Search for the cell housing the specified text and yield its [x, y] center coordinate. 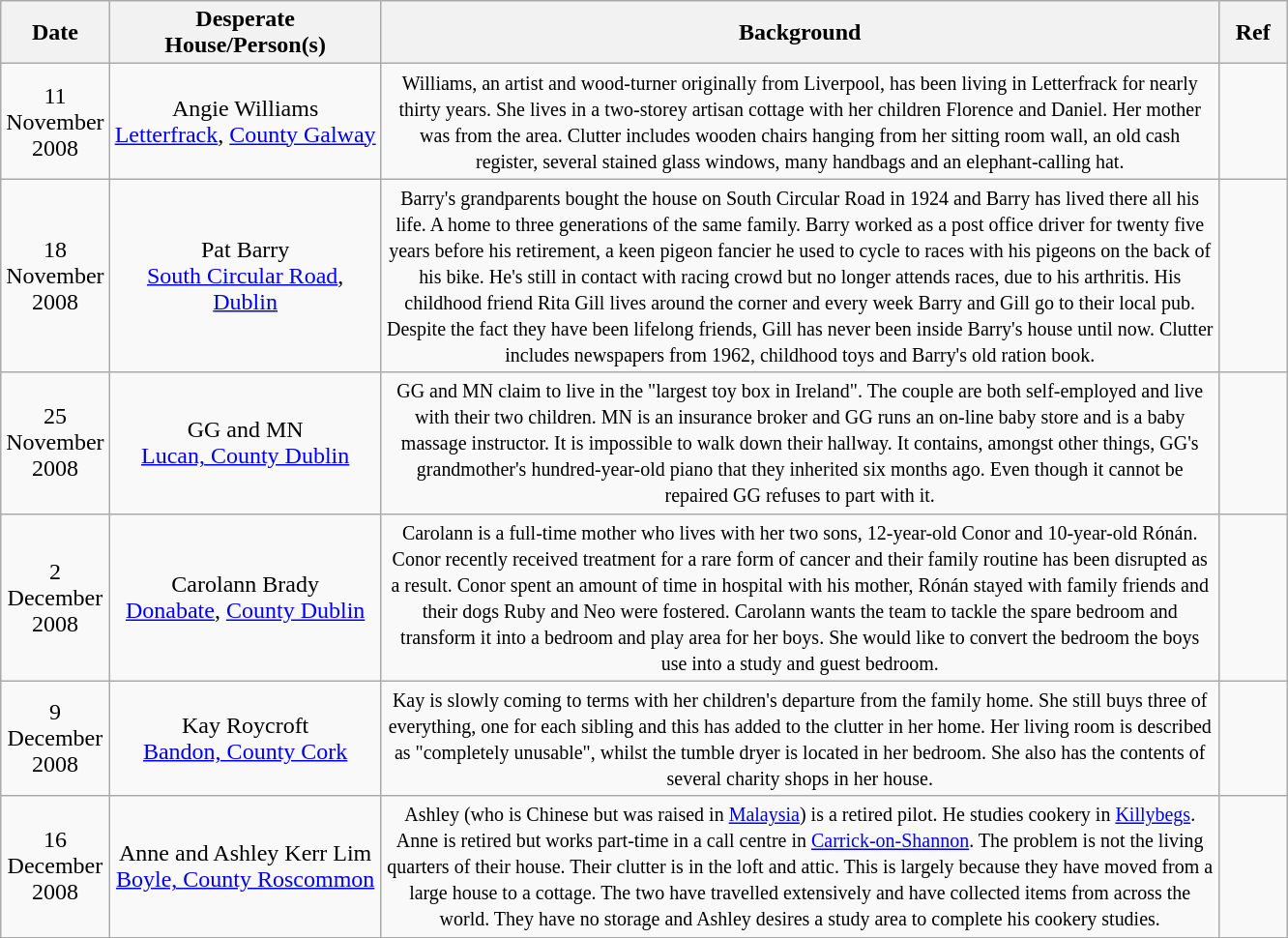
Carolann Brady Donabate, County Dublin [246, 598]
Pat Barry South Circular Road, Dublin [246, 276]
Angie Williams Letterfrack, County Galway [246, 122]
11 November 2008 [55, 122]
18 November 2008 [55, 276]
Background [800, 33]
9 December 2008 [55, 739]
2 December 2008 [55, 598]
16 December 2008 [55, 866]
GG and MN Lucan, County Dublin [246, 443]
Kay Roycroft Bandon, County Cork [246, 739]
Desperate House/Person(s) [246, 33]
Date [55, 33]
Ref [1253, 33]
Anne and Ashley Kerr Lim Boyle, County Roscommon [246, 866]
25 November 2008 [55, 443]
